Return the (x, y) coordinate for the center point of the cell that contains the specified text.  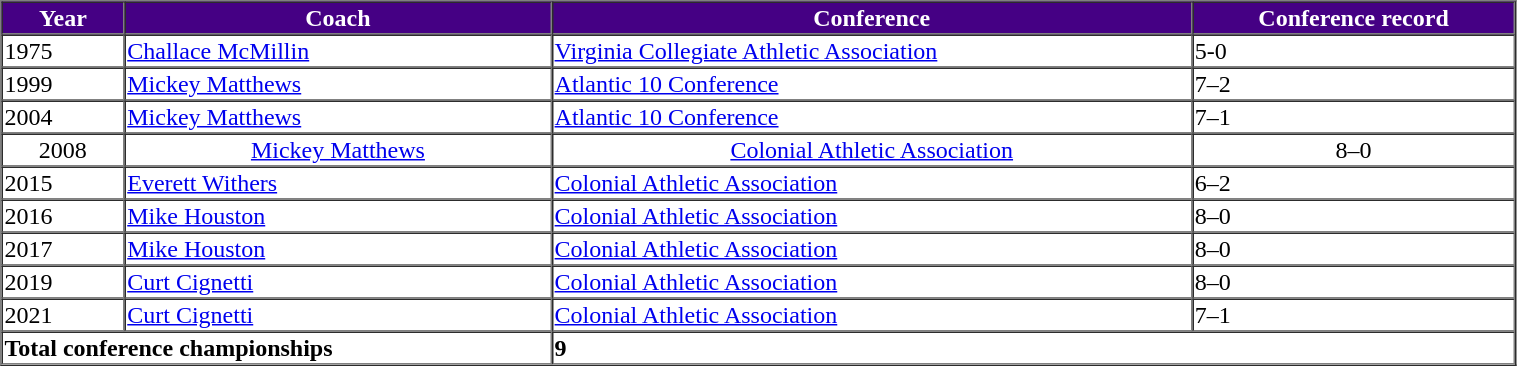
Total conference championships (277, 348)
2015 (64, 182)
2017 (64, 248)
1999 (64, 84)
2008 (64, 150)
6–2 (1354, 182)
Challace McMillin (338, 50)
Conference (872, 18)
9 (1034, 348)
2004 (64, 116)
Conference record (1354, 18)
5-0 (1354, 50)
Coach (338, 18)
2016 (64, 216)
7–2 (1354, 84)
2019 (64, 282)
Everett Withers (338, 182)
1975 (64, 50)
Virginia Collegiate Athletic Association (872, 50)
Year (64, 18)
2021 (64, 314)
